Capture the cell that displays the provided text and extract its (X, Y) central coordinate. 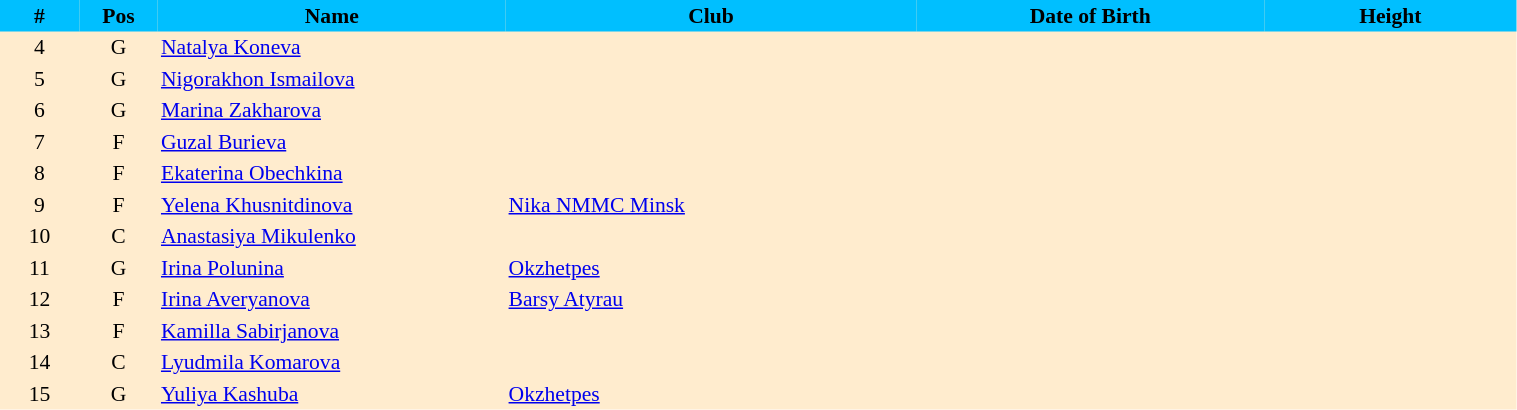
Height (1390, 16)
Marina Zakharova (332, 110)
Kamilla Sabirjanova (332, 331)
Anastasiya Mikulenko (332, 236)
5 (40, 79)
Ekaterina Obechkina (332, 174)
4 (40, 48)
11 (40, 268)
12 (40, 300)
Name (332, 16)
Guzal Burieva (332, 142)
8 (40, 174)
Nika NMMC Minsk (712, 205)
14 (40, 362)
Lyudmila Komarova (332, 362)
Nigorakhon Ismailova (332, 79)
7 (40, 142)
Irina Polunina (332, 268)
9 (40, 205)
6 (40, 110)
Irina Averyanova (332, 300)
Date of Birth (1090, 16)
Pos (118, 16)
Natalya Koneva (332, 48)
Barsy Atyrau (712, 300)
# (40, 16)
Yelena Khusnitdinova (332, 205)
15 (40, 394)
10 (40, 236)
13 (40, 331)
Club (712, 16)
Yuliya Kashuba (332, 394)
